Determine the (x, y) coordinate at the center of the cell enclosing the given text.  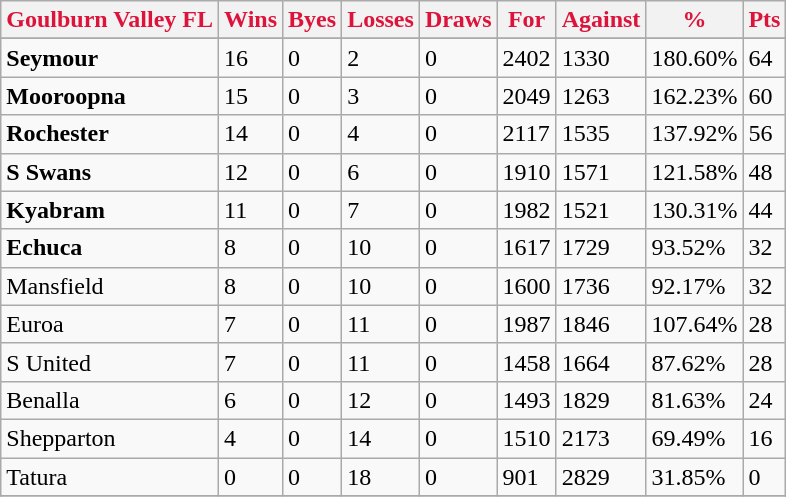
24 (764, 400)
1846 (601, 324)
92.17% (694, 286)
2829 (601, 477)
56 (764, 134)
2117 (526, 134)
180.60% (694, 58)
18 (381, 477)
130.31% (694, 210)
2 (381, 58)
Mooroopna (110, 96)
1571 (601, 172)
1829 (601, 400)
31.85% (694, 477)
1535 (601, 134)
Wins (251, 20)
15 (251, 96)
48 (764, 172)
69.49% (694, 438)
2173 (601, 438)
Rochester (110, 134)
1910 (526, 172)
60 (764, 96)
Goulburn Valley FL (110, 20)
Tatura (110, 477)
93.52% (694, 248)
Kyabram (110, 210)
Mansfield (110, 286)
Benalla (110, 400)
81.63% (694, 400)
1617 (526, 248)
107.64% (694, 324)
64 (764, 58)
1493 (526, 400)
162.23% (694, 96)
1330 (601, 58)
1729 (601, 248)
Byes (312, 20)
137.92% (694, 134)
87.62% (694, 362)
Seymour (110, 58)
Pts (764, 20)
For (526, 20)
901 (526, 477)
2402 (526, 58)
1736 (601, 286)
1664 (601, 362)
Losses (381, 20)
3 (381, 96)
Euroa (110, 324)
% (694, 20)
121.58% (694, 172)
2049 (526, 96)
Against (601, 20)
1521 (601, 210)
S United (110, 362)
1263 (601, 96)
1600 (526, 286)
S Swans (110, 172)
Echuca (110, 248)
1510 (526, 438)
1458 (526, 362)
Draws (458, 20)
1982 (526, 210)
Shepparton (110, 438)
1987 (526, 324)
44 (764, 210)
